Capture the cell that displays the provided text and extract its [X, Y] central coordinate. 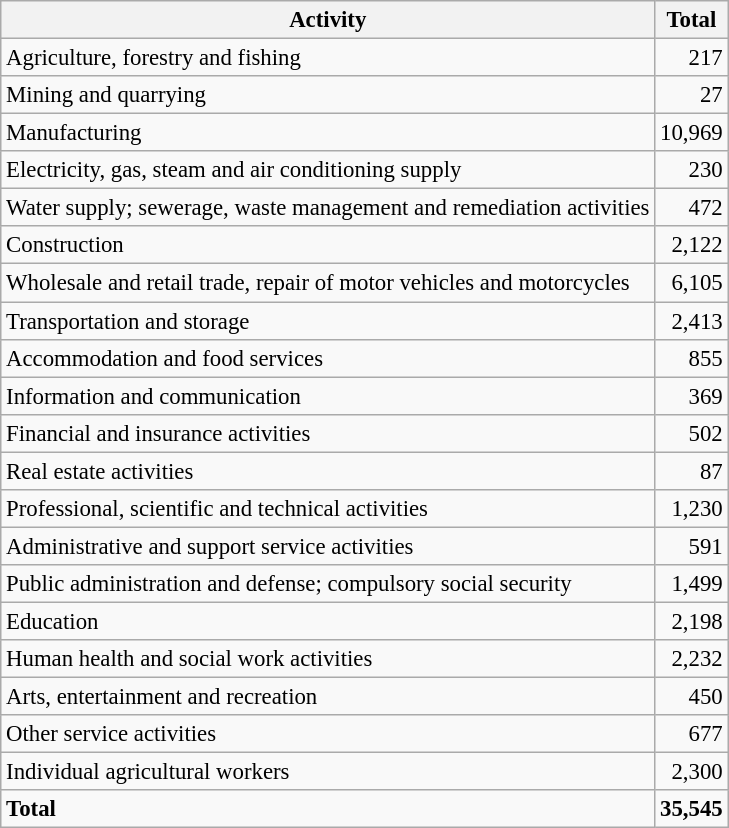
Wholesale and retail trade, repair of motor vehicles and motorcycles [328, 283]
Individual agricultural workers [328, 772]
Agriculture, forestry and fishing [328, 58]
Human health and social work activities [328, 659]
855 [692, 358]
2,198 [692, 621]
Construction [328, 245]
Administrative and support service activities [328, 546]
369 [692, 396]
2,122 [692, 245]
2,413 [692, 321]
677 [692, 734]
1,499 [692, 584]
Professional, scientific and technical activities [328, 509]
6,105 [692, 283]
35,545 [692, 809]
1,230 [692, 509]
Real estate activities [328, 471]
230 [692, 170]
450 [692, 697]
Manufacturing [328, 133]
2,300 [692, 772]
Activity [328, 20]
Other service activities [328, 734]
Water supply; sewerage, waste management and remediation activities [328, 208]
Financial and insurance activities [328, 433]
Mining and quarrying [328, 95]
Electricity, gas, steam and air conditioning supply [328, 170]
472 [692, 208]
2,232 [692, 659]
Arts, entertainment and recreation [328, 697]
Public administration and defense; compulsory social security [328, 584]
Information and communication [328, 396]
217 [692, 58]
87 [692, 471]
Transportation and storage [328, 321]
Accommodation and food services [328, 358]
27 [692, 95]
591 [692, 546]
Education [328, 621]
10,969 [692, 133]
502 [692, 433]
